Scan for the cell matching the given text and deliver its (x, y) coordinate at center. 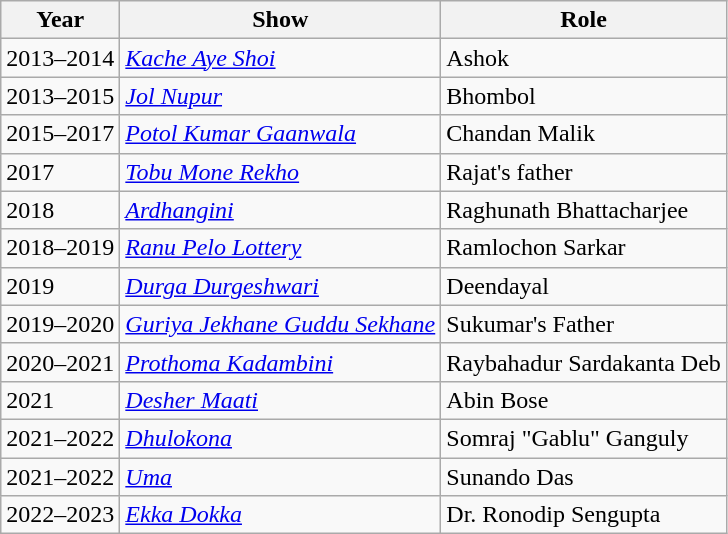
Abin Bose (584, 400)
Ardhangini (280, 210)
Dhulokona (280, 438)
2018 (60, 210)
Guriya Jekhane Guddu Sekhane (280, 324)
Somraj "Gablu" Ganguly (584, 438)
Rajat's father (584, 172)
Bhombol (584, 96)
Dr. Ronodip Sengupta (584, 515)
Prothoma Kadambini (280, 362)
Uma (280, 477)
2018–2019 (60, 248)
2013–2014 (60, 58)
2019–2020 (60, 324)
Ekka Dokka (280, 515)
Ramlochon Sarkar (584, 248)
Ranu Pelo Lottery (280, 248)
Year (60, 20)
2013–2015 (60, 96)
2022–2023 (60, 515)
2021 (60, 400)
2017 (60, 172)
Kache Aye Shoi (280, 58)
Deendayal (584, 286)
2020–2021 (60, 362)
Desher Maati (280, 400)
Show (280, 20)
Tobu Mone Rekho (280, 172)
Durga Durgeshwari (280, 286)
Jol Nupur (280, 96)
Raghunath Bhattacharjee (584, 210)
Ashok (584, 58)
Sunando Das (584, 477)
2015–2017 (60, 134)
Chandan Malik (584, 134)
Potol Kumar Gaanwala (280, 134)
2019 (60, 286)
Raybahadur Sardakanta Deb (584, 362)
Role (584, 20)
Sukumar's Father (584, 324)
